Locate the cell with the specified text and output its (X, Y) center coordinate. 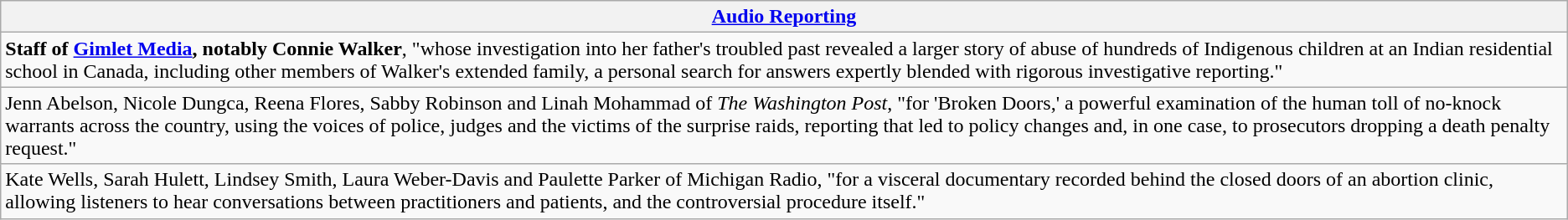
Audio Reporting (784, 17)
